Return [X, Y] of the center of cell containing provided text 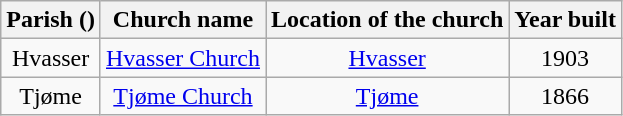
Year built [566, 20]
Parish () [51, 20]
Church name [182, 20]
Location of the church [388, 20]
1903 [566, 58]
1866 [566, 96]
Tjøme Church [182, 96]
Hvasser Church [182, 58]
